Determine the (X, Y) coordinate at the center of the cell enclosing the given text.  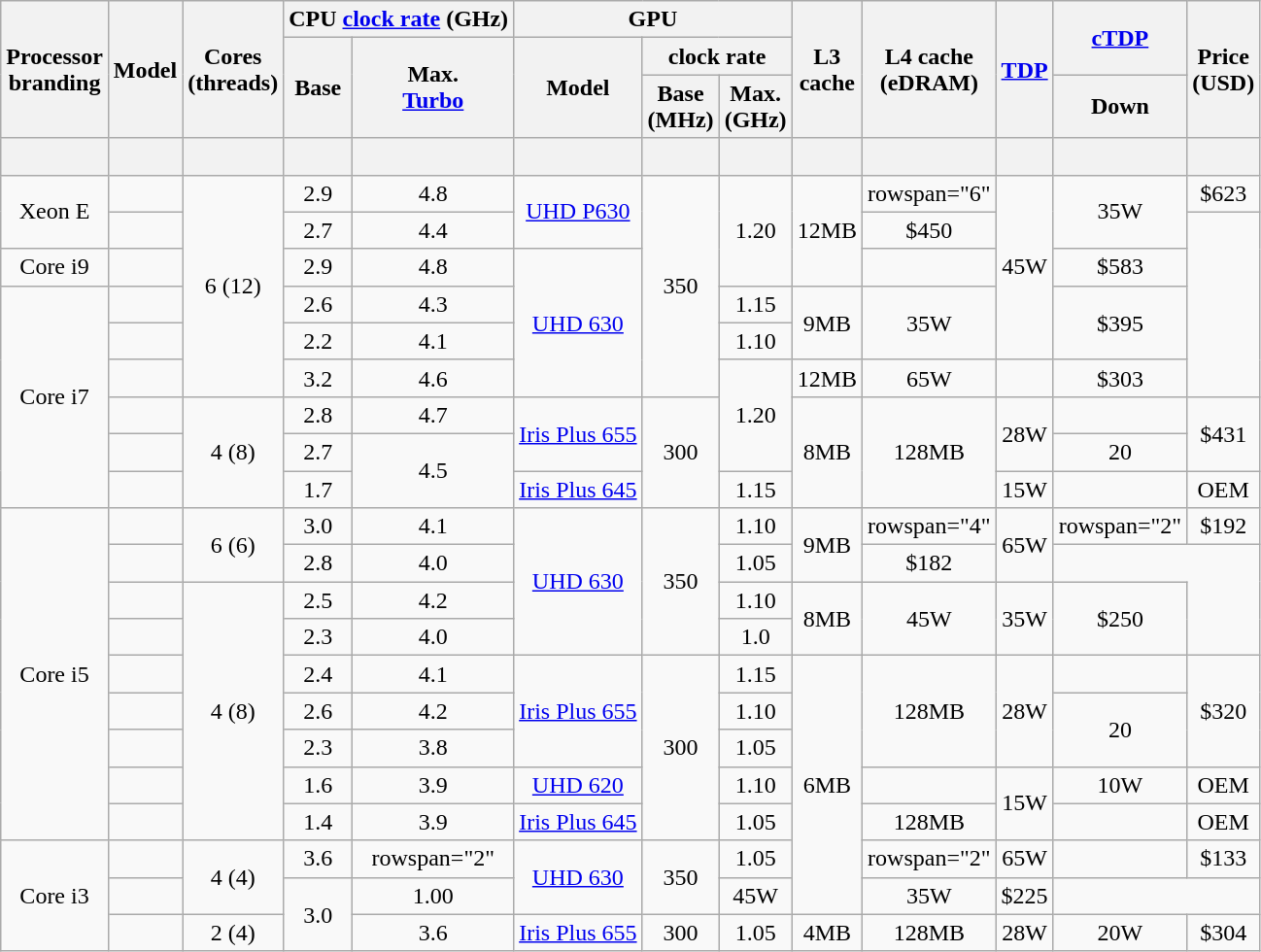
L4 cache (eDRAM) (930, 70)
UHD P630 (578, 212)
$320 (1224, 711)
$133 (1224, 859)
4.3 (433, 304)
10W (1120, 785)
Max.Turbo (433, 87)
2.5 (319, 600)
4.7 (433, 415)
1.6 (319, 785)
CPU clock rate (GHz) (398, 19)
GPU (653, 19)
20W (1120, 933)
$431 (1224, 433)
2.4 (319, 674)
UHD 620 (578, 785)
6 (6) (233, 545)
$395 (1120, 323)
4.6 (433, 378)
rowspan="6" (930, 193)
$192 (1224, 527)
4MB (827, 933)
Down (1120, 107)
Core i7 (54, 396)
$450 (930, 230)
Core i3 (54, 896)
2 (4) (233, 933)
4.5 (433, 470)
$304 (1224, 933)
Core i9 (54, 267)
1.00 (433, 896)
Xeon E (54, 212)
L3 cache (827, 70)
$225 (1024, 896)
Processor branding (54, 70)
1.4 (319, 822)
Core i5 (54, 674)
3.2 (319, 378)
Cores (threads) (233, 70)
$623 (1224, 193)
$250 (1120, 619)
2.2 (319, 341)
rowspan="4" (930, 527)
6MB (827, 785)
$583 (1120, 267)
TDP (1024, 70)
1.7 (319, 489)
$303 (1120, 378)
$182 (930, 563)
cTDP (1120, 38)
4 (4) (233, 877)
Base (319, 87)
Price (USD) (1224, 70)
6 (12) (233, 286)
4.4 (433, 230)
Max.(GHz) (756, 107)
3.8 (433, 748)
Base(MHz) (680, 107)
1.0 (756, 637)
clock rate (717, 56)
